For the text-containing cell, return its midpoint in [X, Y] coordinate format. 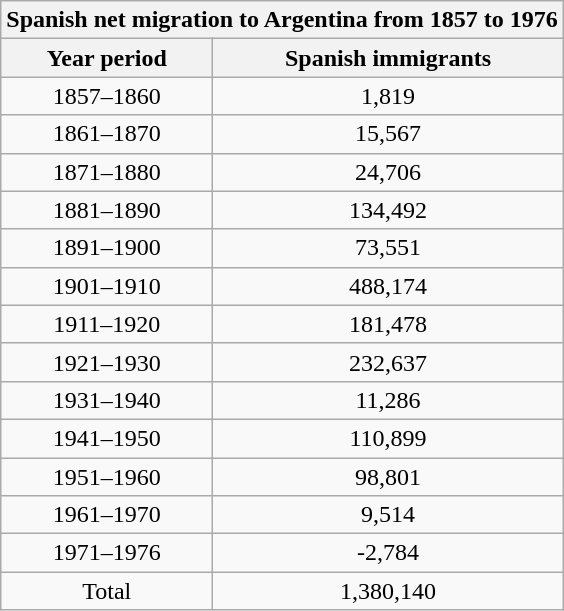
1931–1940 [107, 400]
488,174 [388, 286]
73,551 [388, 248]
1941–1950 [107, 438]
98,801 [388, 477]
1951–1960 [107, 477]
-2,784 [388, 553]
1871–1880 [107, 172]
1,380,140 [388, 591]
1901–1910 [107, 286]
Total [107, 591]
1861–1870 [107, 134]
1911–1920 [107, 324]
1961–1970 [107, 515]
9,514 [388, 515]
110,899 [388, 438]
1891–1900 [107, 248]
1,819 [388, 96]
1921–1930 [107, 362]
Year period [107, 58]
1881–1890 [107, 210]
Spanish immigrants [388, 58]
15,567 [388, 134]
232,637 [388, 362]
1971–1976 [107, 553]
1857–1860 [107, 96]
11,286 [388, 400]
181,478 [388, 324]
24,706 [388, 172]
Spanish net migration to Argentina from 1857 to 1976 [282, 20]
134,492 [388, 210]
